Search for the cell housing the specified text and yield its [X, Y] center coordinate. 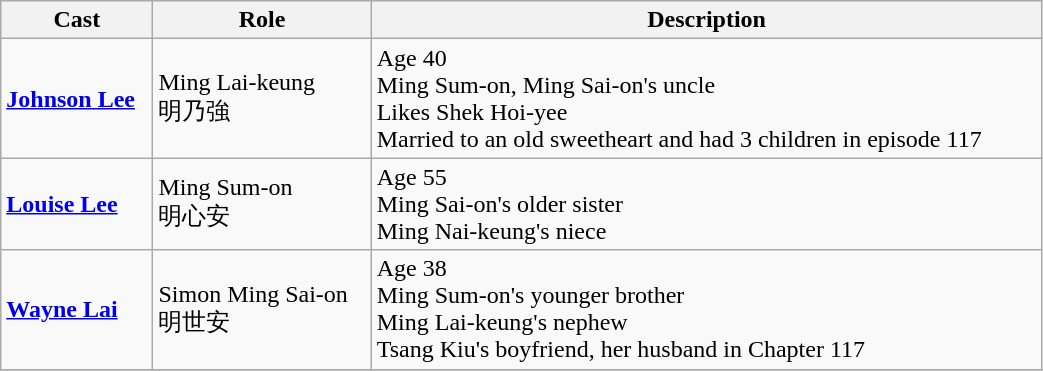
Description [706, 20]
Cast [77, 20]
Age 38Ming Sum-on's younger brotherMing Lai-keung's nephew Tsang Kiu's boyfriend, her husband in Chapter 117 [706, 310]
Wayne Lai [77, 310]
Johnson Lee [77, 98]
Age 55Ming Sai-on's older sisterMing Nai-keung's niece [706, 204]
Ming Lai-keung 明乃強 [262, 98]
Louise Lee [77, 204]
Age 40Ming Sum-on, Ming Sai-on's uncleLikes Shek Hoi-yeeMarried to an old sweetheart and had 3 children in episode 117 [706, 98]
Simon Ming Sai-on 明世安 [262, 310]
Role [262, 20]
Ming Sum-on 明心安 [262, 204]
